From the cell containing the given text, extract its center point as [x, y] coordinate. 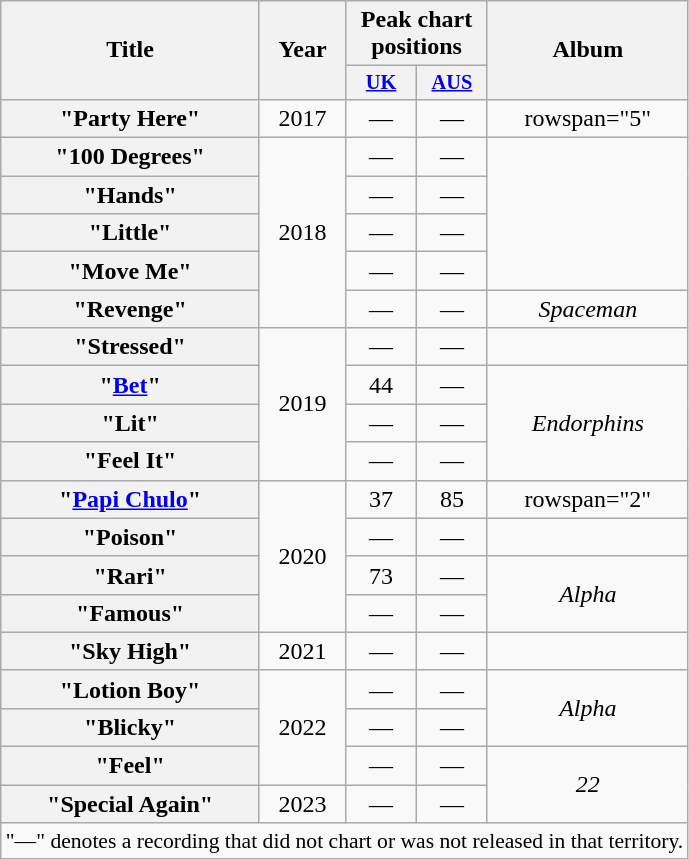
22 [588, 785]
rowspan="5" [588, 118]
"Move Me" [130, 271]
"100 Degrees" [130, 157]
"Papi Chulo" [130, 499]
"Poison" [130, 537]
2021 [302, 651]
2022 [302, 727]
"Revenge" [130, 309]
"Lotion Boy" [130, 689]
"—" denotes a recording that did not chart or was not released in that territory. [345, 841]
37 [382, 499]
"Party Here" [130, 118]
2023 [302, 804]
Peak chart positions [417, 34]
Title [130, 50]
"Little" [130, 233]
"Hands" [130, 195]
Year [302, 50]
73 [382, 575]
UK [382, 83]
"Lit" [130, 423]
"Feel" [130, 766]
44 [382, 385]
Spaceman [588, 309]
Album [588, 50]
"Feel It" [130, 461]
"Bet" [130, 385]
"Blicky" [130, 727]
2019 [302, 404]
"Special Again" [130, 804]
Endorphins [588, 423]
2018 [302, 233]
AUS [452, 83]
"Sky High" [130, 651]
"Stressed" [130, 347]
"Famous" [130, 613]
rowspan="2" [588, 499]
2020 [302, 556]
85 [452, 499]
2017 [302, 118]
"Rari" [130, 575]
